Search for the cell housing the specified text and yield its [x, y] center coordinate. 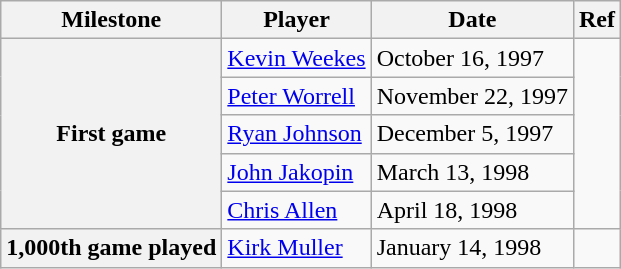
April 18, 1998 [472, 210]
Player [296, 20]
Peter Worrell [296, 96]
October 16, 1997 [472, 58]
Date [472, 20]
Kevin Weekes [296, 58]
Ryan Johnson [296, 134]
November 22, 1997 [472, 96]
First game [112, 134]
March 13, 1998 [472, 172]
Ref [596, 20]
John Jakopin [296, 172]
Milestone [112, 20]
January 14, 1998 [472, 248]
December 5, 1997 [472, 134]
1,000th game played [112, 248]
Chris Allen [296, 210]
Kirk Muller [296, 248]
